Scan for the cell matching the given text and deliver its [X, Y] coordinate at center. 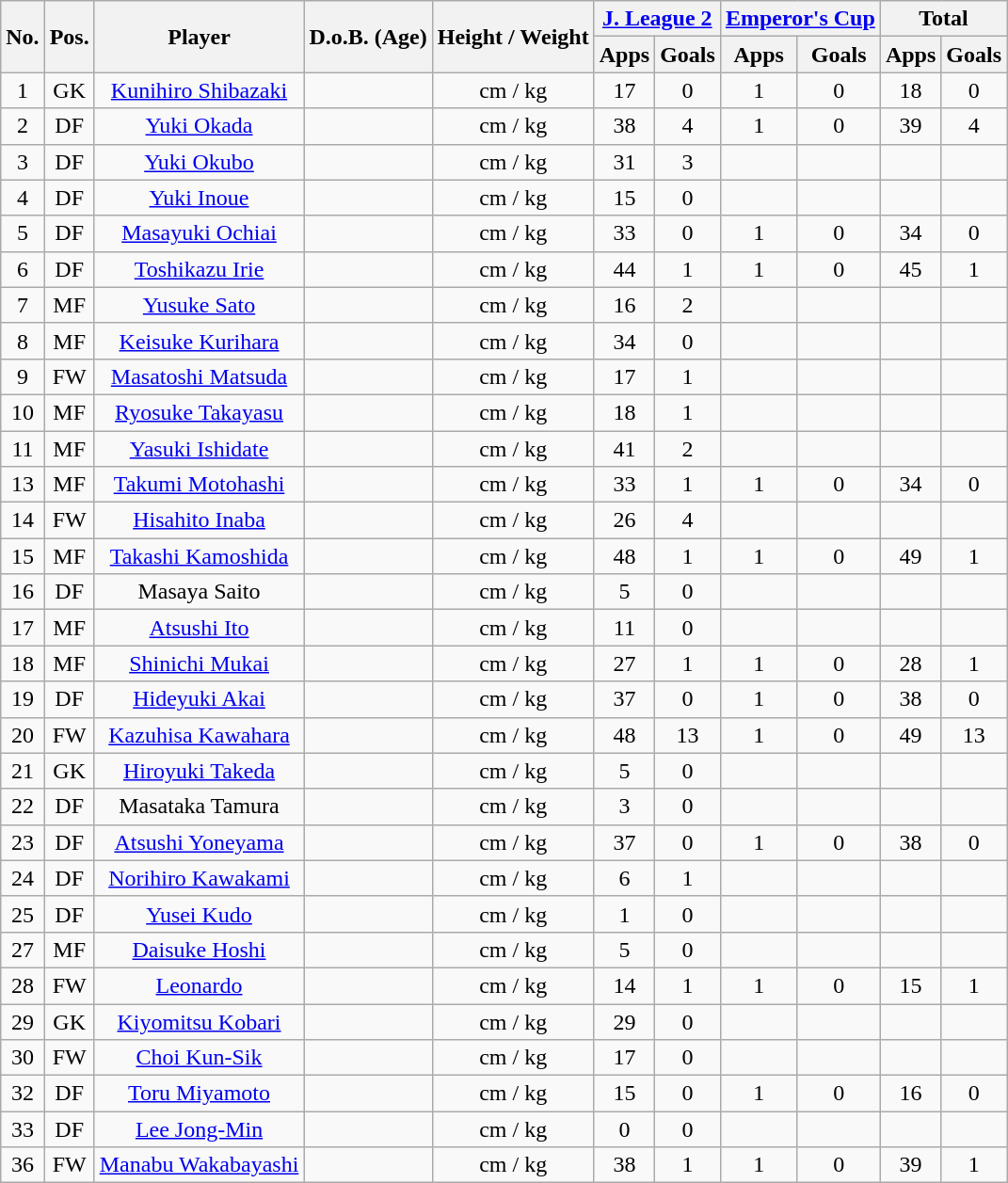
Emperor's Cup [800, 19]
Choi Kun-Sik [200, 1058]
45 [910, 269]
Kiyomitsu Kobari [200, 1021]
Hisahito Inaba [200, 520]
36 [23, 1165]
Takashi Kamoshida [200, 556]
Toshikazu Irie [200, 269]
44 [624, 269]
Manabu Wakabayashi [200, 1165]
30 [23, 1058]
Atsushi Yoneyama [200, 842]
Total [943, 19]
21 [23, 771]
Norihiro Kawakami [200, 878]
25 [23, 914]
Daisuke Hoshi [200, 950]
No. [23, 37]
10 [23, 412]
Kazuhisa Kawahara [200, 735]
Yasuki Ishidate [200, 449]
Yuki Okada [200, 126]
Hiroyuki Takeda [200, 771]
J. League 2 [657, 19]
Leonardo [200, 985]
Hideyuki Akai [200, 699]
19 [23, 699]
22 [23, 807]
Masaya Saito [200, 592]
24 [23, 878]
Keisuke Kurihara [200, 341]
41 [624, 449]
Ryosuke Takayasu [200, 412]
D.o.B. (Age) [368, 37]
Lee Jong-Min [200, 1129]
Atsushi Ito [200, 628]
Masayuki Ochiai [200, 233]
Shinichi Mukai [200, 663]
9 [23, 376]
Yuki Okubo [200, 162]
20 [23, 735]
32 [23, 1094]
7 [23, 305]
26 [624, 520]
23 [23, 842]
Yusei Kudo [200, 914]
Pos. [70, 37]
Height / Weight [513, 37]
Takumi Motohashi [200, 485]
31 [624, 162]
Player [200, 37]
Yusuke Sato [200, 305]
Toru Miyamoto [200, 1094]
Masataka Tamura [200, 807]
Yuki Inoue [200, 198]
Masatoshi Matsuda [200, 376]
8 [23, 341]
Kunihiro Shibazaki [200, 90]
